Return the [X, Y] coordinate for the center point of the cell that contains the specified text.  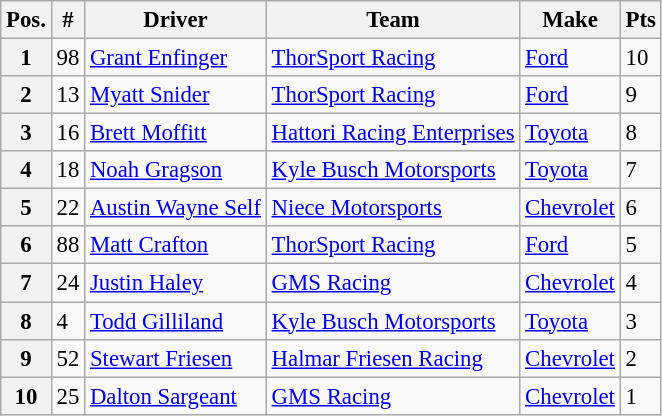
Stewart Friesen [176, 358]
Pts [640, 20]
Hattori Racing Enterprises [393, 133]
88 [68, 245]
Make [570, 20]
Myatt Snider [176, 95]
Pos. [26, 20]
Brett Moffitt [176, 133]
Justin Haley [176, 283]
Matt Crafton [176, 245]
Grant Enfinger [176, 58]
Dalton Sargeant [176, 396]
Niece Motorsports [393, 208]
16 [68, 133]
24 [68, 283]
52 [68, 358]
Halmar Friesen Racing [393, 358]
Noah Gragson [176, 170]
Team [393, 20]
13 [68, 95]
Austin Wayne Self [176, 208]
25 [68, 396]
Todd Gilliland [176, 321]
Driver [176, 20]
18 [68, 170]
# [68, 20]
98 [68, 58]
22 [68, 208]
